Locate the cell with the specified text and output its [x, y] center coordinate. 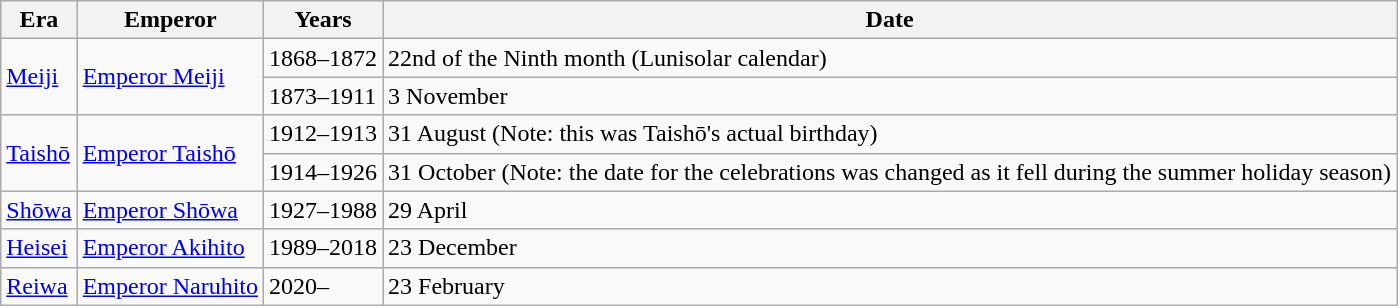
29 April [890, 210]
Years [324, 20]
22nd of the Ninth month (Lunisolar calendar) [890, 58]
Date [890, 20]
23 February [890, 286]
Emperor Shōwa [170, 210]
1912–1913 [324, 134]
2020– [324, 286]
Emperor [170, 20]
1989–2018 [324, 248]
1927–1988 [324, 210]
Shōwa [39, 210]
31 August (Note: this was Taishō's actual birthday) [890, 134]
Emperor Akihito [170, 248]
1873–1911 [324, 96]
Reiwa [39, 286]
Emperor Meiji [170, 77]
Era [39, 20]
Emperor Naruhito [170, 286]
Taishō [39, 153]
Heisei [39, 248]
31 October (Note: the date for the celebrations was changed as it fell during the summer holiday season) [890, 172]
Meiji [39, 77]
Emperor Taishō [170, 153]
23 December [890, 248]
1868–1872 [324, 58]
3 November [890, 96]
1914–1926 [324, 172]
